For the text-containing cell, return its midpoint in (x, y) coordinate format. 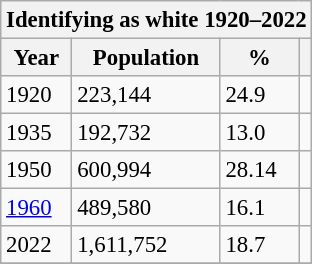
1935 (36, 133)
Identifying as white 1920–2022 (156, 20)
489,580 (146, 208)
223,144 (146, 95)
24.9 (259, 95)
192,732 (146, 133)
18.7 (259, 245)
16.1 (259, 208)
Year (36, 58)
% (259, 58)
600,994 (146, 170)
2022 (36, 245)
28.14 (259, 170)
1920 (36, 95)
1960 (36, 208)
1,611,752 (146, 245)
Population (146, 58)
1950 (36, 170)
13.0 (259, 133)
